Return the [X, Y] coordinate for the center point of the cell that contains the specified text.  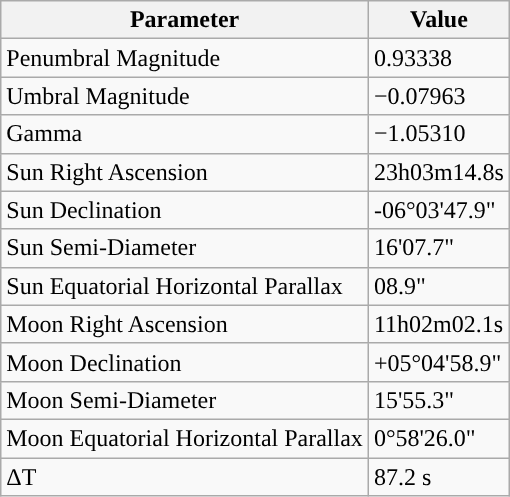
0.93338 [438, 58]
0°58'26.0" [438, 438]
Parameter [185, 20]
Moon Right Ascension [185, 324]
15'55.3" [438, 400]
Sun Semi-Diameter [185, 248]
Sun Equatorial Horizontal Parallax [185, 286]
16'07.7" [438, 248]
87.2 s [438, 477]
Gamma [185, 134]
Penumbral Magnitude [185, 58]
−1.05310 [438, 134]
Sun Right Ascension [185, 172]
Moon Declination [185, 362]
08.9" [438, 286]
+05°04'58.9" [438, 362]
−0.07963 [438, 96]
Value [438, 20]
-06°03'47.9" [438, 210]
Umbral Magnitude [185, 96]
Moon Equatorial Horizontal Parallax [185, 438]
Moon Semi-Diameter [185, 400]
ΔT [185, 477]
11h02m02.1s [438, 324]
Sun Declination [185, 210]
23h03m14.8s [438, 172]
